Return the [X, Y] coordinate for the center point of the cell that contains the specified text.  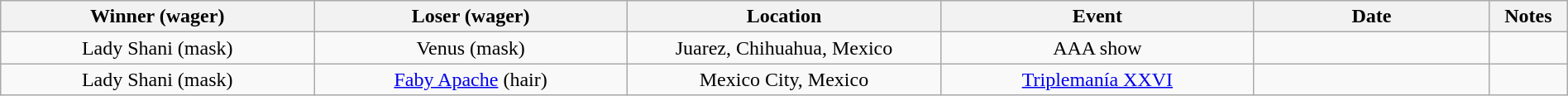
Notes [1528, 17]
Venus (mask) [471, 48]
Event [1097, 17]
Juarez, Chihuahua, Mexico [784, 48]
Winner (wager) [157, 17]
Mexico City, Mexico [784, 79]
Faby Apache (hair) [471, 79]
AAA show [1097, 48]
Date [1371, 17]
Loser (wager) [471, 17]
Location [784, 17]
Triplemanía XXVI [1097, 79]
